Return [x, y] of the center of cell containing provided text 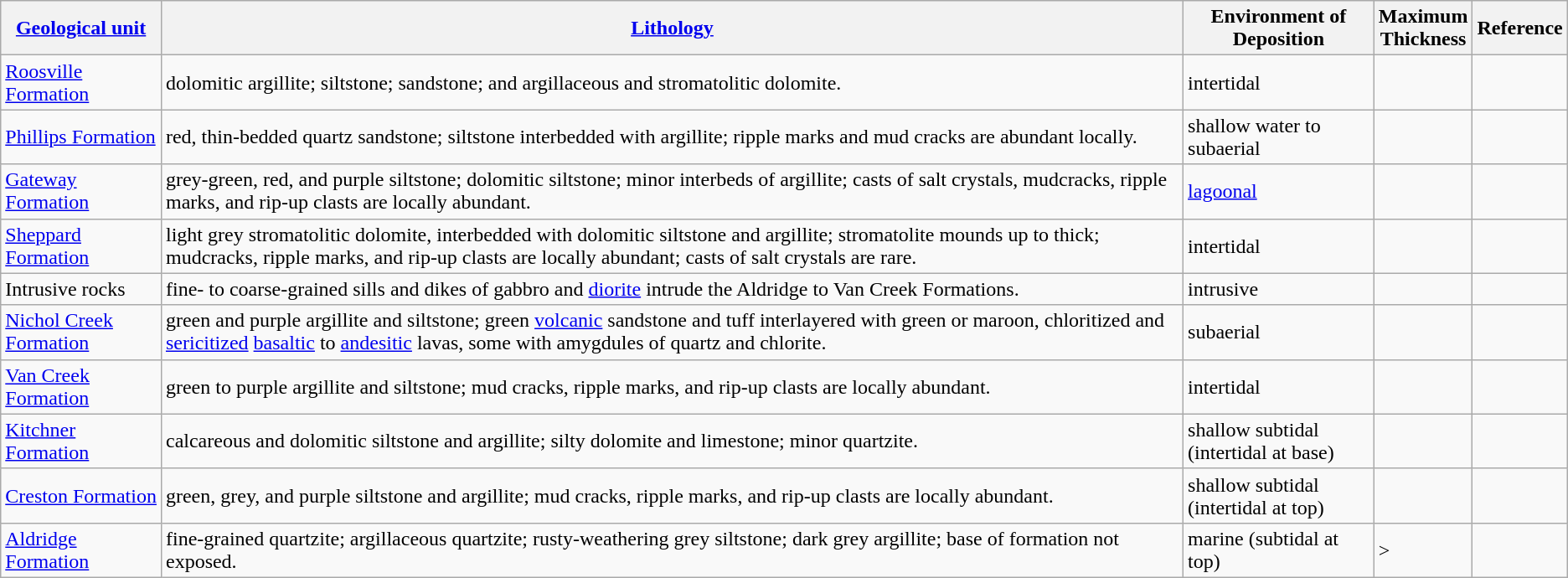
> [1423, 550]
Environment of Deposition [1279, 28]
Kitchner Formation [81, 441]
Aldridge Formation [81, 550]
subaerial [1279, 332]
red, thin-bedded quartz sandstone; siltstone interbedded with argillite; ripple marks and mud cracks are abundant locally. [672, 137]
Geological unit [81, 28]
Phillips Formation [81, 137]
Creston Formation [81, 496]
shallow water to subaerial [1279, 137]
Gateway Formation [81, 191]
Sheppard Formation [81, 246]
calcareous and dolomitic siltstone and argillite; silty dolomite and limestone; minor quartzite. [672, 441]
Intrusive rocks [81, 289]
Van Creek Formation [81, 387]
shallow subtidal(intertidal at top) [1279, 496]
shallow subtidal(intertidal at base) [1279, 441]
dolomitic argillite; siltstone; sandstone; and argillaceous and stromatolitic dolomite. [672, 82]
fine-grained quartzite; argillaceous quartzite; rusty-weathering grey siltstone; dark grey argillite; base of formation not exposed. [672, 550]
Lithology [672, 28]
Roosville Formation [81, 82]
Nichol Creek Formation [81, 332]
lagoonal [1279, 191]
green, grey, and purple siltstone and argillite; mud cracks, ripple marks, and rip-up clasts are locally abundant. [672, 496]
intrusive [1279, 289]
marine (subtidal at top) [1279, 550]
fine- to coarse-grained sills and dikes of gabbro and diorite intrude the Aldridge to Van Creek Formations. [672, 289]
Reference [1519, 28]
green to purple argillite and siltstone; mud cracks, ripple marks, and rip-up clasts are locally abundant. [672, 387]
MaximumThickness [1423, 28]
